Identify which cell holds the provided text, then report its [x, y] central coordinate. 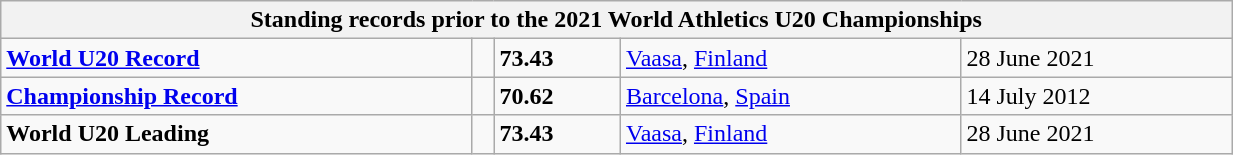
14 July 2012 [1096, 96]
World U20 Record [237, 58]
Standing records prior to the 2021 World Athletics U20 Championships [616, 20]
Championship Record [237, 96]
World U20 Leading [237, 134]
70.62 [558, 96]
Barcelona, Spain [790, 96]
